Locate the cell with the specified text and output its [x, y] center coordinate. 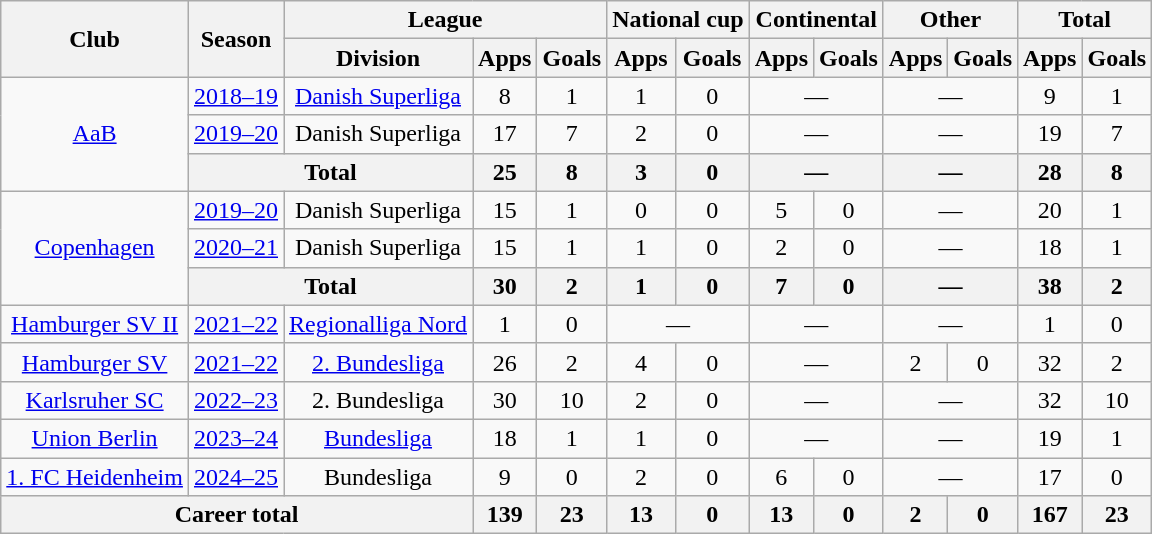
Career total [237, 515]
167 [1050, 515]
Season [236, 39]
4 [641, 362]
2022–23 [236, 400]
28 [1050, 172]
Club [95, 39]
Division [378, 58]
Other [950, 20]
6 [781, 477]
26 [505, 362]
Copenhagen [95, 248]
Continental [816, 20]
2020–21 [236, 248]
3 [641, 172]
2018–19 [236, 96]
Karlsruher SC [95, 400]
Hamburger SV [95, 362]
Union Berlin [95, 438]
League [446, 20]
2024–25 [236, 477]
139 [505, 515]
20 [1050, 210]
Regionalliga Nord [378, 324]
National cup [678, 20]
38 [1050, 286]
25 [505, 172]
AaB [95, 134]
2023–24 [236, 438]
1. FC Heidenheim [95, 477]
Hamburger SV II [95, 324]
5 [781, 210]
